Scan for the cell matching the given text and deliver its (x, y) coordinate at center. 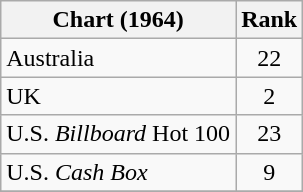
U.S. Billboard Hot 100 (118, 134)
2 (270, 96)
Chart (1964) (118, 20)
Rank (270, 20)
22 (270, 58)
23 (270, 134)
Australia (118, 58)
UK (118, 96)
9 (270, 172)
U.S. Cash Box (118, 172)
